Pinpoint the cell where the given text exists, returning its (x, y) midpoint coordinate. 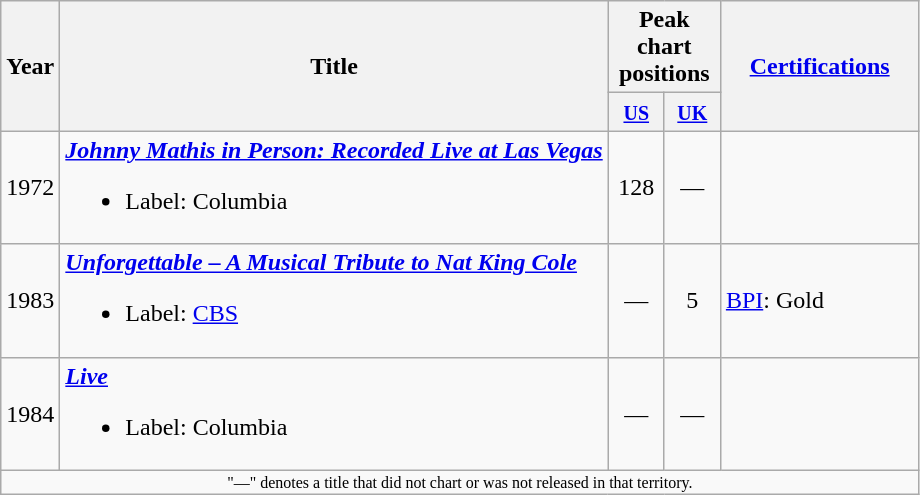
128 (636, 188)
Peak chart positions (664, 47)
"—" denotes a title that did not chart or was not released in that territory. (460, 482)
BPI: Gold (820, 300)
UK (692, 112)
LiveLabel: Columbia (334, 414)
1983 (30, 300)
Unforgettable – A Musical Tribute to Nat King ColeLabel: CBS (334, 300)
Johnny Mathis in Person: Recorded Live at Las VegasLabel: Columbia (334, 188)
1984 (30, 414)
5 (692, 300)
Year (30, 66)
1972 (30, 188)
Certifications (820, 66)
US (636, 112)
Title (334, 66)
